Find where the given text appears and provide that cell's center as [x, y] coordinate. 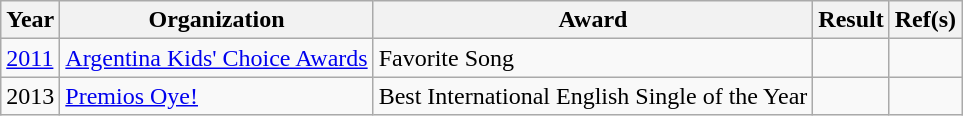
2011 [30, 58]
Argentina Kids' Choice Awards [216, 58]
Result [851, 20]
Organization [216, 20]
Award [593, 20]
Favorite Song [593, 58]
2013 [30, 96]
Year [30, 20]
Best International English Single of the Year [593, 96]
Ref(s) [925, 20]
Premios Oye! [216, 96]
